Pinpoint the cell where the given text exists, returning its [X, Y] midpoint coordinate. 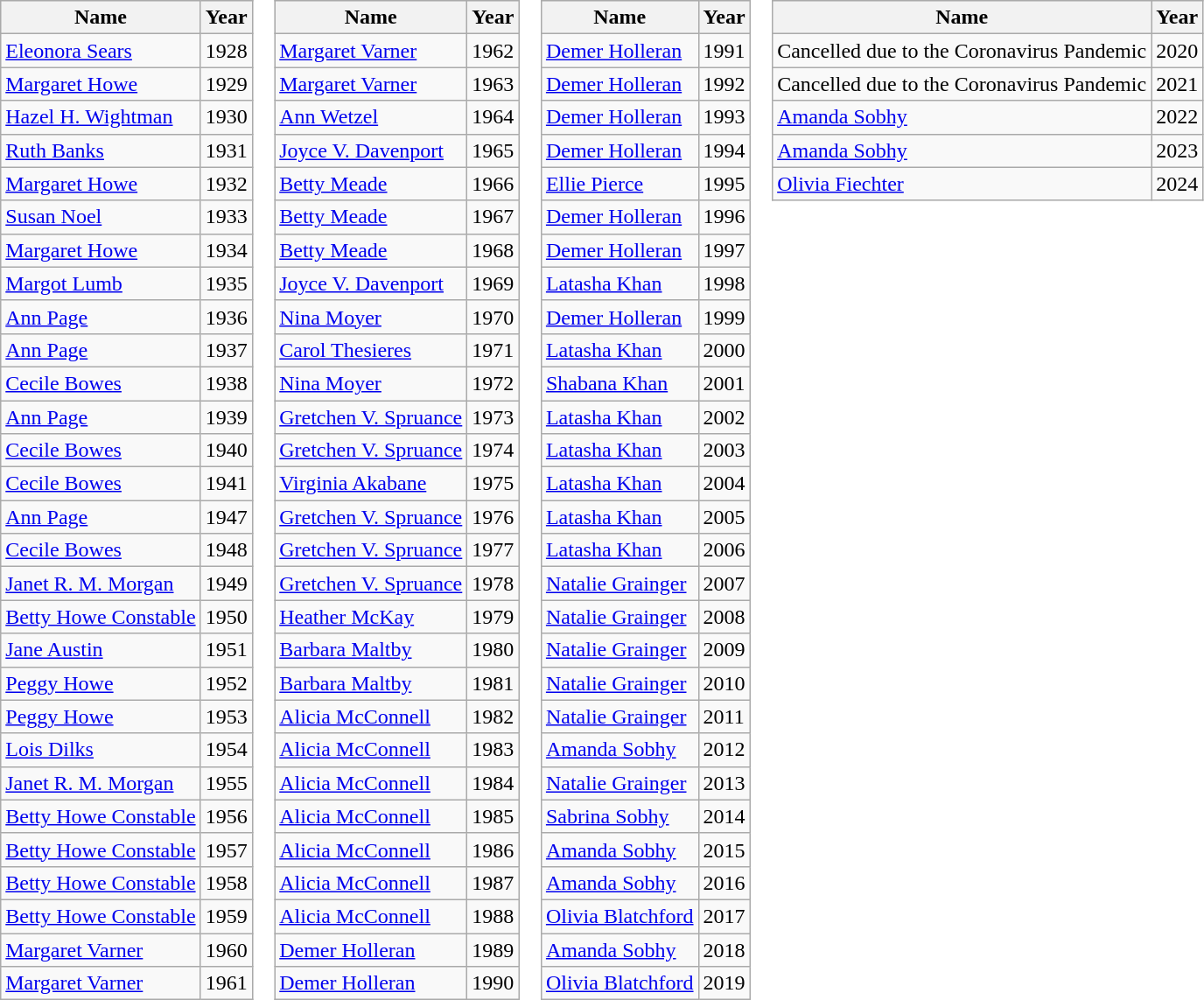
Ruth Banks [101, 150]
Margot Lumb [101, 283]
Lois Dilks [101, 750]
1958 [226, 883]
2008 [724, 617]
1966 [493, 184]
1931 [226, 150]
2012 [724, 750]
1983 [493, 750]
1947 [226, 517]
2000 [724, 350]
2022 [1178, 117]
1960 [226, 949]
1930 [226, 117]
1999 [724, 317]
2002 [724, 417]
1948 [226, 550]
1978 [493, 584]
1968 [493, 250]
1969 [493, 283]
1963 [493, 84]
Virginia Akabane [371, 484]
1995 [724, 184]
Eleonora Sears [101, 51]
Carol Thesieres [371, 350]
1934 [226, 250]
1932 [226, 184]
2009 [724, 650]
1979 [493, 617]
2003 [724, 451]
1981 [493, 683]
1936 [226, 317]
2023 [1178, 150]
Olivia Fiechter [962, 184]
2020 [1178, 51]
1989 [493, 949]
1997 [724, 250]
2006 [724, 550]
2004 [724, 484]
1976 [493, 517]
1987 [493, 883]
Ann Wetzel [371, 117]
1970 [493, 317]
1939 [226, 417]
1980 [493, 650]
Susan Noel [101, 217]
2024 [1178, 184]
1961 [226, 983]
2021 [1178, 84]
1933 [226, 217]
1986 [493, 850]
2016 [724, 883]
1940 [226, 451]
1953 [226, 717]
2015 [724, 850]
1977 [493, 550]
2014 [724, 816]
1950 [226, 617]
1990 [493, 983]
1972 [493, 383]
1984 [493, 783]
1956 [226, 816]
2013 [724, 783]
1959 [226, 916]
1982 [493, 717]
1935 [226, 283]
1938 [226, 383]
2001 [724, 383]
1928 [226, 51]
1952 [226, 683]
2011 [724, 717]
2010 [724, 683]
1957 [226, 850]
1937 [226, 350]
1967 [493, 217]
1973 [493, 417]
2007 [724, 584]
1964 [493, 117]
2005 [724, 517]
1985 [493, 816]
1996 [724, 217]
1929 [226, 84]
2018 [724, 949]
2019 [724, 983]
Sabrina Sobhy [619, 816]
1974 [493, 451]
Heather McKay [371, 617]
1991 [724, 51]
1949 [226, 584]
Hazel H. Wightman [101, 117]
1971 [493, 350]
2017 [724, 916]
1992 [724, 84]
1955 [226, 783]
1941 [226, 484]
1965 [493, 150]
Ellie Pierce [619, 184]
1988 [493, 916]
1994 [724, 150]
1993 [724, 117]
1954 [226, 750]
Jane Austin [101, 650]
1998 [724, 283]
1975 [493, 484]
1951 [226, 650]
1962 [493, 51]
Shabana Khan [619, 383]
